Return (X, Y) of the center of cell containing provided text 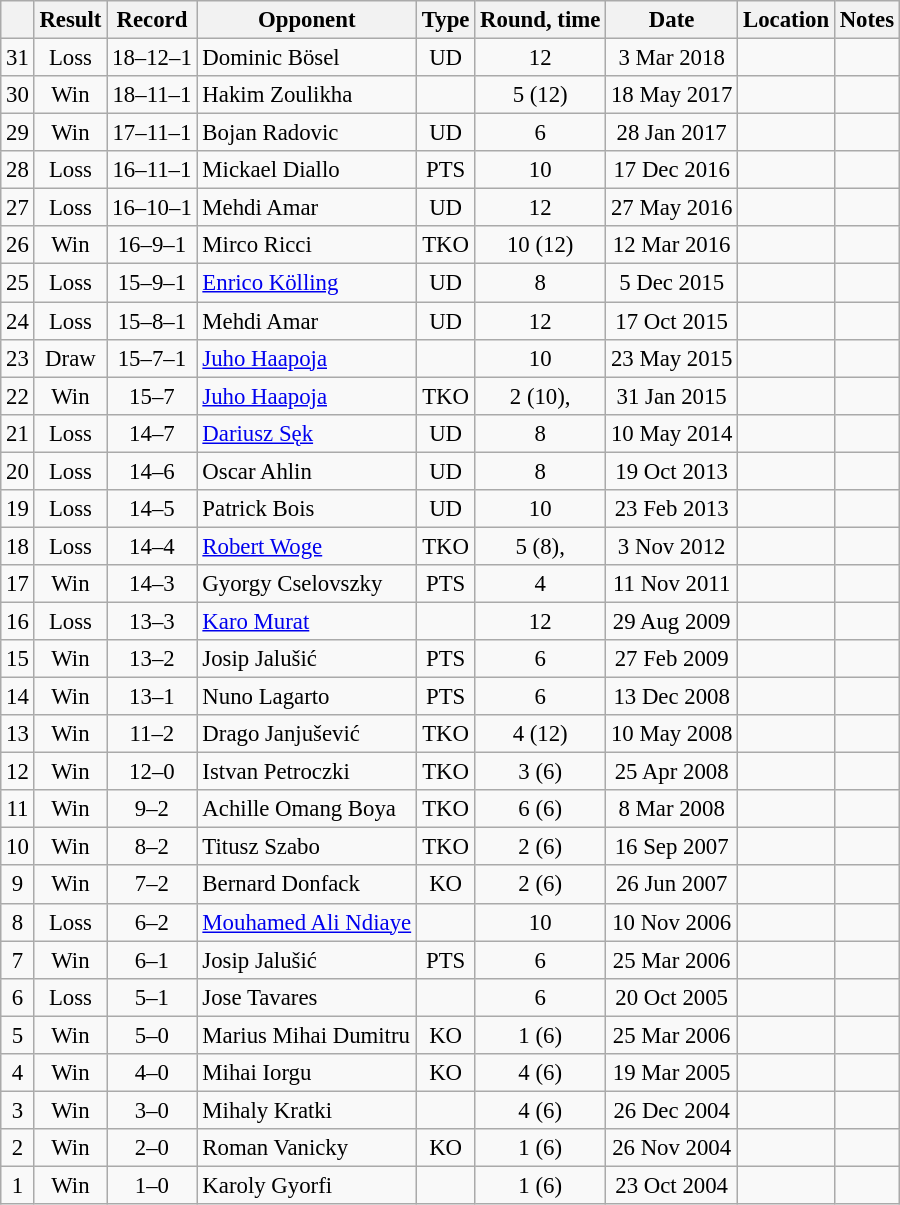
Mirco Ricci (306, 245)
9 (18, 885)
4 (12) (540, 734)
19 Oct 2013 (672, 471)
16–9–1 (152, 245)
20 (18, 471)
18 May 2017 (672, 95)
26 Jun 2007 (672, 885)
23 May 2015 (672, 358)
Dominic Bösel (306, 58)
17–11–1 (152, 133)
11–2 (152, 734)
10 Nov 2006 (672, 922)
Bernard Donfack (306, 885)
2 (18, 1148)
15–7–1 (152, 358)
5 (12) (540, 95)
29 (18, 133)
Istvan Petroczki (306, 772)
Mickael Diallo (306, 170)
31 Jan 2015 (672, 396)
17 Dec 2016 (672, 170)
13 Dec 2008 (672, 697)
Result (70, 20)
15–8–1 (152, 321)
Robert Woge (306, 546)
28 (18, 170)
Jose Tavares (306, 997)
5–0 (152, 1035)
14–3 (152, 584)
29 Aug 2009 (672, 621)
Roman Vanicky (306, 1148)
11 (18, 809)
3 Mar 2018 (672, 58)
19 Mar 2005 (672, 1073)
Enrico Kölling (306, 283)
7–2 (152, 885)
6–1 (152, 960)
22 (18, 396)
Opponent (306, 20)
15–9–1 (152, 283)
Titusz Szabo (306, 847)
Gyorgy Cselovszky (306, 584)
Dariusz Sęk (306, 433)
Achille Omang Boya (306, 809)
13 (18, 734)
23 Oct 2004 (672, 1185)
3 (6) (540, 772)
3–0 (152, 1110)
25 Apr 2008 (672, 772)
3 (18, 1110)
Record (152, 20)
24 (18, 321)
16–10–1 (152, 208)
Round, time (540, 20)
5–1 (152, 997)
30 (18, 95)
27 Feb 2009 (672, 659)
15–7 (152, 396)
1–0 (152, 1185)
8 Mar 2008 (672, 809)
Mihai Iorgu (306, 1073)
3 Nov 2012 (672, 546)
Notes (866, 20)
13–3 (152, 621)
23 Feb 2013 (672, 509)
14–5 (152, 509)
Date (672, 20)
Hakim Zoulikha (306, 95)
26 (18, 245)
23 (18, 358)
17 Oct 2015 (672, 321)
1 (18, 1185)
14–4 (152, 546)
28 Jan 2017 (672, 133)
6 (6) (540, 809)
Marius Mihai Dumitru (306, 1035)
12–0 (152, 772)
Karo Murat (306, 621)
27 (18, 208)
5 Dec 2015 (672, 283)
25 (18, 283)
14 (18, 697)
Nuno Lagarto (306, 697)
16 Sep 2007 (672, 847)
27 May 2016 (672, 208)
10 May 2014 (672, 433)
31 (18, 58)
18–12–1 (152, 58)
Karoly Gyorfi (306, 1185)
15 (18, 659)
14–7 (152, 433)
16 (18, 621)
Mouhamed Ali Ndiaye (306, 922)
18–11–1 (152, 95)
Bojan Radovic (306, 133)
11 Nov 2011 (672, 584)
26 Dec 2004 (672, 1110)
6–2 (152, 922)
Draw (70, 358)
9–2 (152, 809)
10 May 2008 (672, 734)
13–2 (152, 659)
13–1 (152, 697)
26 Nov 2004 (672, 1148)
2–0 (152, 1148)
Patrick Bois (306, 509)
2 (10), (540, 396)
Location (786, 20)
8–2 (152, 847)
4–0 (152, 1073)
17 (18, 584)
21 (18, 433)
5 (18, 1035)
Oscar Ahlin (306, 471)
18 (18, 546)
12 Mar 2016 (672, 245)
10 (12) (540, 245)
19 (18, 509)
20 Oct 2005 (672, 997)
5 (8), (540, 546)
16–11–1 (152, 170)
Drago Janjušević (306, 734)
7 (18, 960)
Type (445, 20)
Mihaly Kratki (306, 1110)
14–6 (152, 471)
